From the cell containing the given text, extract its center point as (x, y) coordinate. 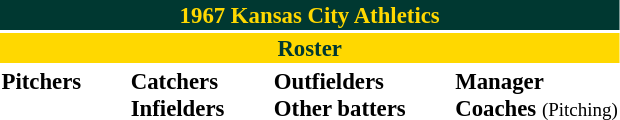
Roster (310, 48)
1967 Kansas City Athletics (310, 15)
